Identify which cell holds the provided text, then report its (x, y) central coordinate. 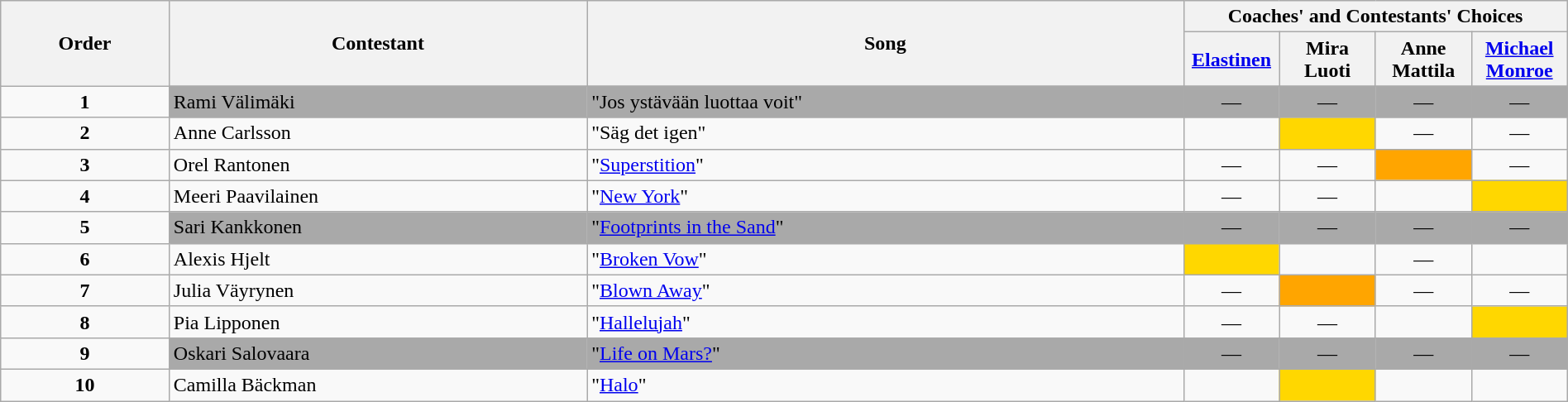
"Superstition" (885, 165)
"Säg det igen" (885, 133)
"Blown Away" (885, 290)
Elastinen (1231, 60)
"New York" (885, 196)
3 (85, 165)
Camilla Bäckman (377, 385)
"Footprints in the Sand" (885, 227)
Coaches' and Contestants' Choices (1375, 17)
10 (85, 385)
5 (85, 227)
"Jos ystävään luottaa voit" (885, 102)
Song (885, 43)
6 (85, 259)
Sari Kankkonen (377, 227)
Order (85, 43)
Orel Rantonen (377, 165)
"Life on Mars?" (885, 353)
Oskari Salovaara (377, 353)
4 (85, 196)
Michael Monroe (1519, 60)
Pia Lipponen (377, 322)
Contestant (377, 43)
"Broken Vow" (885, 259)
Meeri Paavilainen (377, 196)
7 (85, 290)
Julia Väyrynen (377, 290)
"Hallelujah" (885, 322)
Alexis Hjelt (377, 259)
9 (85, 353)
Anne Mattila (1423, 60)
Rami Välimäki (377, 102)
"Halo" (885, 385)
Anne Carlsson (377, 133)
2 (85, 133)
Mira Luoti (1327, 60)
8 (85, 322)
1 (85, 102)
